Find where the given text appears and provide that cell's center as (X, Y) coordinate. 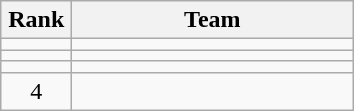
Rank (36, 20)
Team (212, 20)
4 (36, 91)
